Pinpoint the cell where the given text exists, returning its [x, y] midpoint coordinate. 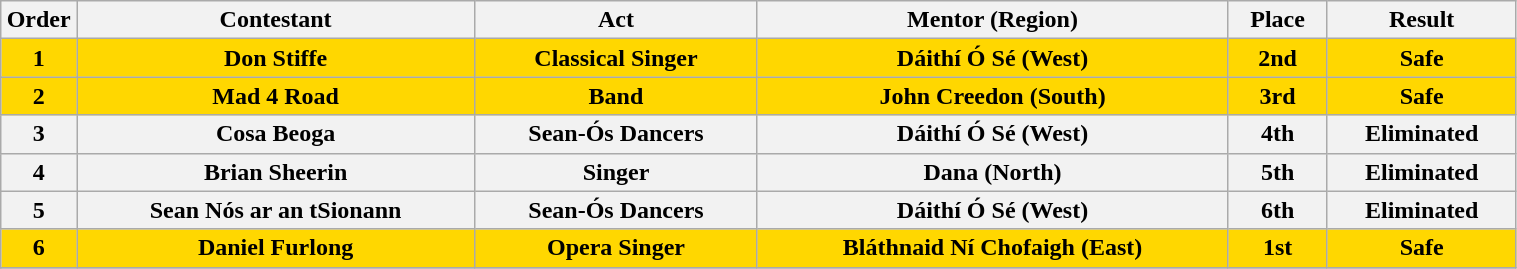
1st [1278, 248]
3 [39, 134]
Bláthnaid Ní Chofaigh (East) [992, 248]
Mentor (Region) [992, 20]
2 [39, 96]
5 [39, 210]
Band [616, 96]
2nd [1278, 58]
Act [616, 20]
Classical Singer [616, 58]
6 [39, 248]
4th [1278, 134]
3rd [1278, 96]
Singer [616, 172]
Sean Nós ar an tSionann [275, 210]
Place [1278, 20]
Don Stiffe [275, 58]
Contestant [275, 20]
Result [1422, 20]
6th [1278, 210]
Mad 4 Road [275, 96]
1 [39, 58]
Brian Sheerin [275, 172]
Cosa Beoga [275, 134]
John Creedon (South) [992, 96]
Daniel Furlong [275, 248]
Order [39, 20]
Opera Singer [616, 248]
5th [1278, 172]
4 [39, 172]
Dana (North) [992, 172]
